For the text-containing cell, return its midpoint in (x, y) coordinate format. 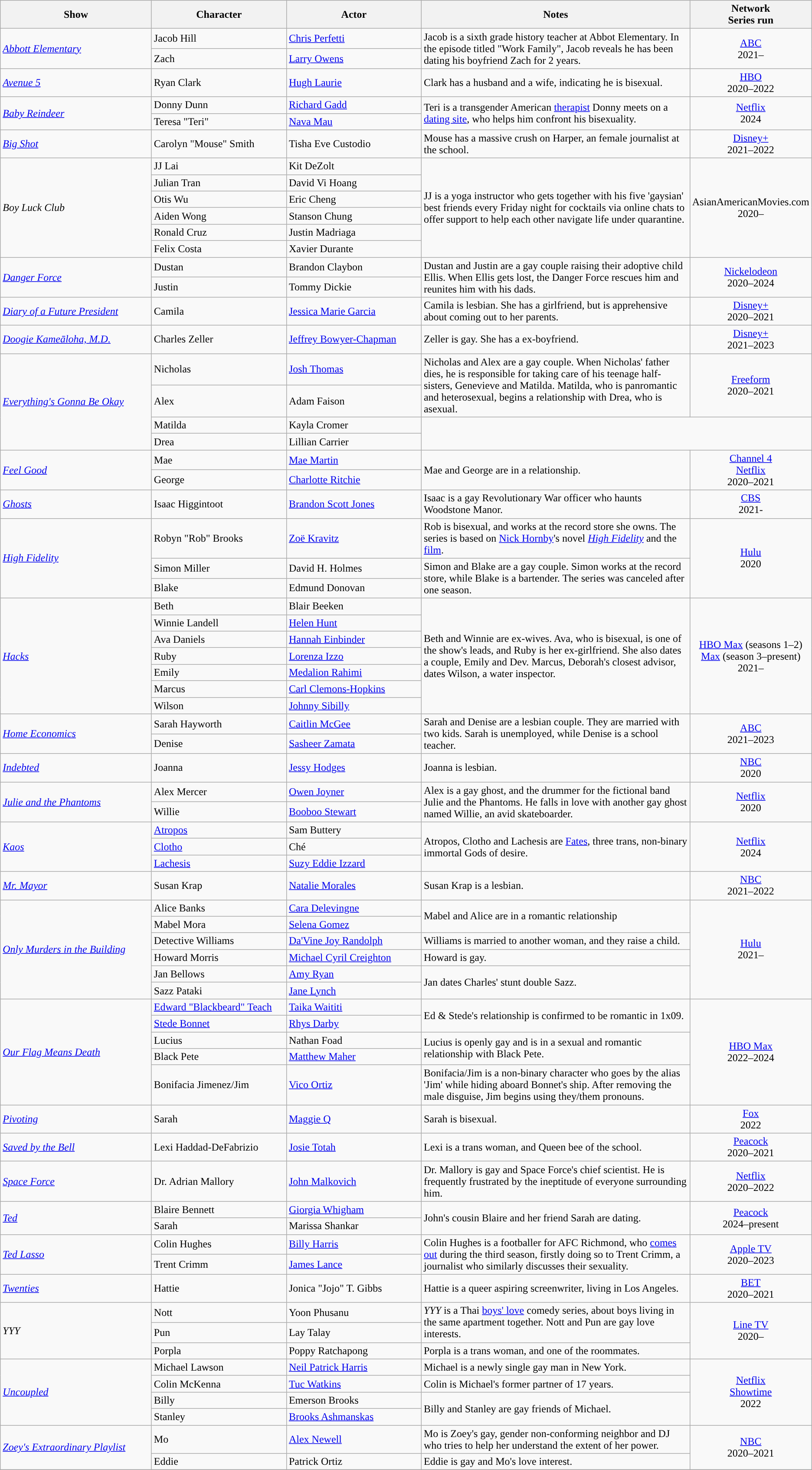
HBO 2020–2022 (750, 82)
YYY (76, 1331)
AsianAmericanMovies.com 2020– (750, 207)
Clotho (219, 847)
Diary of a Future President (76, 312)
Ryan Clark (219, 82)
Taika Waititi (354, 1007)
Uncoupled (76, 1392)
Jonica "Jojo" T. Gibbs (354, 1288)
Medalion Rahimi (354, 672)
Ed & Stede's relationship is confirmed to be romantic in 1x09. (555, 1015)
Nathan Foad (354, 1040)
Peacock 2024–present (750, 1218)
Beth (219, 606)
High Fidelity (76, 558)
Simon and Blake are a gay couple. Simon works at the record store, while Blake is a bartender. The series was canceled after one season. (555, 578)
Show (76, 15)
Netflix 2020 (750, 802)
Sarah Hayworth (219, 724)
HBO Max2022–2024 (750, 1052)
Character (219, 15)
Actor (354, 15)
Eddie (219, 1462)
Black Pete (219, 1057)
Camila (219, 312)
Lucius is openly gay and is in a sexual and romantic relationship with Black Pete. (555, 1049)
Brandon Claybon (354, 267)
Only Murders in the Building (76, 949)
Simon Miller (219, 568)
Our Flag Means Death (76, 1052)
Lachesis (219, 863)
HBO Max (seasons 1–2)Max (season 3–present) 2021– (750, 656)
NBC 2020–2021 (750, 1448)
Susan Krap is a lesbian. (555, 885)
Zeller is gay. She has a ex-boyfriend. (555, 339)
Mabel and Alice are in a romantic relationship (555, 916)
Lillian Carrier (354, 442)
CBS 2021- (750, 504)
Patrick Ortiz (354, 1462)
Richard Gadd (354, 105)
John Malkovich (354, 1181)
Neil Patrick Harris (354, 1367)
Yoon Phusanu (354, 1312)
Winnie Landell (219, 623)
Ché (354, 847)
Blake (219, 588)
Mae and George are in a relationship. (555, 470)
Jan dates Charles' stunt double Sazz. (555, 982)
Detective Williams (219, 941)
Larry Owens (354, 59)
David H. Holmes (354, 568)
JJ Lai (219, 166)
Lexi is a trans woman, and Queen bee of the school. (555, 1148)
Hulu 2020 (750, 558)
Charles Zeller (219, 339)
Natalie Morales (354, 885)
Owen Joyner (354, 792)
Nott (219, 1312)
Marissa Shankar (354, 1226)
Tuc Watkins (354, 1384)
ABC 2021–2023 (750, 734)
Susan Krap (219, 885)
Stanley (219, 1417)
Ted Lasso (76, 1254)
Teresa "Teri" (219, 122)
Edward "Blackbeard" Teach (219, 1007)
Hattie is a queer aspiring screenwriter, living in Los Angeles. (555, 1288)
Suzy Eddie Izzard (354, 863)
Brandon Scott Jones (354, 504)
Mae Martin (354, 460)
Adam Faison (354, 401)
Disney+ 2021–2022 (750, 144)
Hacks (76, 656)
Jeffrey Bowyer-Chapman (354, 339)
Colin Hughes (219, 1244)
Marcus (219, 689)
Sarah and Denise are a lesbian couple. They are married with two kids. Sarah is unemployed, while Denise is a school teacher. (555, 734)
YYY is a Thai boys' love comedy series, about boys living in the same apartment together. Nott and Pun are gay love interests. (555, 1322)
Xavier Durante (354, 249)
BET 2020–2021 (750, 1288)
Stede Bonnet (219, 1023)
Colin McKenna (219, 1384)
Network Series run (750, 15)
Boy Luck Club (76, 207)
Vico Ortiz (354, 1085)
Jacob Hill (219, 39)
Line TV 2020– (750, 1331)
Charlotte Ritchie (354, 480)
Ronald Cruz (219, 232)
John's cousin Blaire and her friend Sarah are dating. (555, 1218)
Brooks Ashmanskas (354, 1417)
Abbott Elementary (76, 49)
Otis Wu (219, 199)
Mouse has a massive crush on Harper, an female journalist at the school. (555, 144)
Williams is married to another woman, and they raise a child. (555, 941)
Aiden Wong (219, 216)
Mabel Mora (219, 924)
Drea (219, 442)
David Vi Hoang (354, 183)
Felix Costa (219, 249)
Baby Reindeer (76, 113)
Porpla is a trans woman, and one of the roommates. (555, 1351)
Zoë Kravitz (354, 538)
Caitlin McGee (354, 724)
Robyn "Rob" Brooks (219, 538)
Space Force (76, 1181)
Maggie Q (354, 1119)
Disney+ 2021–2023 (750, 339)
Billy (219, 1400)
Twenties (76, 1288)
Freeform 2020–2021 (750, 385)
Lucius (219, 1040)
Wilson (219, 705)
Josh Thomas (354, 370)
Clark has a husband and a wife, indicating he is bisexual. (555, 82)
Home Economics (76, 734)
Atropos (219, 830)
Mo (219, 1439)
Notes (555, 15)
Hulu 2021– (750, 949)
Lorenza Izzo (354, 656)
Hugh Laurie (354, 82)
Cara Delevingne (354, 908)
Zoey's Extraordinary Playlist (76, 1448)
Helen Hunt (354, 623)
NBC 2020 (750, 768)
Nicholas (219, 370)
Apple TV 2020–2023 (750, 1254)
Alex Mercer (219, 792)
Nava Mau (354, 122)
Justin Madriaga (354, 232)
Indebted (76, 768)
Jane Lynch (354, 990)
Ghosts (76, 504)
Pun (219, 1332)
Alice Banks (219, 908)
Fox 2022 (750, 1119)
Joanna is lesbian. (555, 768)
Jessica Marie Garcia (354, 312)
Netflix Showtime 2022 (750, 1392)
Tisha Eve Custodio (354, 144)
Disney+ 2020–2021 (750, 312)
Sarah is bisexual. (555, 1119)
Kayla Cromer (354, 425)
Joanna (219, 768)
Tommy Dickie (354, 287)
Nickelodeon 2020–2024 (750, 277)
Michael is a newly single gay man in New York. (555, 1367)
Kaos (76, 847)
Kit DeZolt (354, 166)
Emerson Brooks (354, 1400)
Stanson Chung (354, 216)
Josie Totah (354, 1148)
Isaac Higgintoot (219, 504)
Michael Lawson (219, 1367)
Jessy Hodges (354, 768)
Howard Morris (219, 957)
Alex Newell (354, 1439)
Michael Cyril Creighton (354, 957)
ABC 2021– (750, 49)
Teri is a transgender American therapist Donny meets on a dating site, who helps him confront his bisexuality. (555, 113)
Blaire Bennett (219, 1210)
Billy Harris (354, 1244)
Giorgia Whigham (354, 1210)
Bonifacia Jimenez/Jim (219, 1085)
Colin is Michael's former partner of 17 years. (555, 1384)
Eric Cheng (354, 199)
Zach (219, 59)
Emily (219, 672)
Julie and the Phantoms (76, 802)
Avenue 5 (76, 82)
Selena Gomez (354, 924)
Peacock2020–2021 (750, 1148)
Lay Talay (354, 1332)
Doogie Kameāloha, M.D. (76, 339)
James Lance (354, 1264)
Ted (76, 1218)
Amy Ryan (354, 974)
Alex (219, 401)
Justin (219, 287)
Jan Bellows (219, 974)
Sasheer Zamata (354, 744)
Channel 4 Netflix 2020–2021 (750, 470)
Trent Crimm (219, 1264)
Atropos, Clotho and Lachesis are Fates, three trans, non-binary immortal Gods of desire. (555, 847)
Poppy Ratchapong (354, 1351)
Mo is Zoey's gay, gender non-conforming neighbor and DJ who tries to help her understand the extent of her power. (555, 1439)
Dustan (219, 267)
Camila is lesbian. She has a girlfriend, but is apprehensive about coming out to her parents. (555, 312)
Billy and Stanley are gay friends of Michael. (555, 1408)
Donny Dunn (219, 105)
George (219, 480)
Willie (219, 812)
Carl Clemons-Hopkins (354, 689)
Mae (219, 460)
Eddie is gay and Mo's love interest. (555, 1462)
Rhys Darby (354, 1023)
Ruby (219, 656)
Hattie (219, 1288)
Sazz Pataki (219, 990)
Danger Force (76, 277)
Isaac is a gay Revolutionary War officer who haunts Woodstone Manor. (555, 504)
Everything's Gonna Be Okay (76, 402)
Sam Buttery (354, 830)
Feel Good (76, 470)
Julian Tran (219, 183)
Rob is bisexual, and works at the record store she owns. The series is based on Nick Hornby's novel High Fidelity and the film. (555, 538)
NBC2021–2022 (750, 885)
Hannah Einbinder (354, 639)
Matilda (219, 425)
Pivoting (76, 1119)
Netflix 2020–2022 (750, 1181)
Chris Perfetti (354, 39)
Da'Vine Joy Randolph (354, 941)
Saved by the Bell (76, 1148)
Booboo Stewart (354, 812)
Edmund Donovan (354, 588)
Ava Daniels (219, 639)
Lexi Haddad-DeFabrizio (219, 1148)
Porpla (219, 1351)
Denise (219, 744)
Big Shot (76, 144)
Blair Beeken (354, 606)
Johnny Sibilly (354, 705)
Matthew Maher (354, 1057)
Carolyn "Mouse" Smith (219, 144)
Dr. Adrian Mallory (219, 1181)
Howard is gay. (555, 957)
Dr. Mallory is gay and Space Force's chief scientist. He is frequently frustrated by the ineptitude of everyone surrounding him. (555, 1181)
Mr. Mayor (76, 885)
